Return [x, y] of the center of cell containing provided text 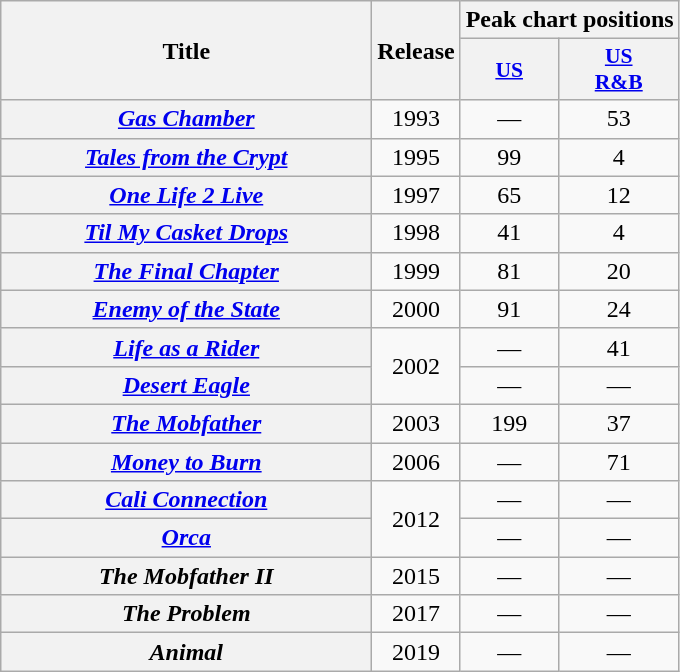
Title [186, 50]
65 [509, 195]
2006 [416, 461]
12 [618, 195]
81 [509, 271]
2000 [416, 309]
Enemy of the State [186, 309]
2002 [416, 366]
99 [509, 157]
The Problem [186, 614]
53 [618, 119]
Money to Burn [186, 461]
The Mobfather [186, 423]
91 [509, 309]
1995 [416, 157]
Tales from the Crypt [186, 157]
2017 [416, 614]
Desert Eagle [186, 385]
1997 [416, 195]
Orca [186, 538]
20 [618, 271]
1999 [416, 271]
Release [416, 50]
US [509, 70]
USR&B [618, 70]
Cali Connection [186, 500]
Gas Chamber [186, 119]
2015 [416, 576]
37 [618, 423]
199 [509, 423]
Animal [186, 652]
2012 [416, 519]
2003 [416, 423]
24 [618, 309]
Til My Casket Drops [186, 233]
The Mobfather II [186, 576]
One Life 2 Live [186, 195]
1998 [416, 233]
Peak chart positions [570, 20]
Life as a Rider [186, 347]
71 [618, 461]
1993 [416, 119]
2019 [416, 652]
The Final Chapter [186, 271]
